Locate the cell with the specified text and output its (x, y) center coordinate. 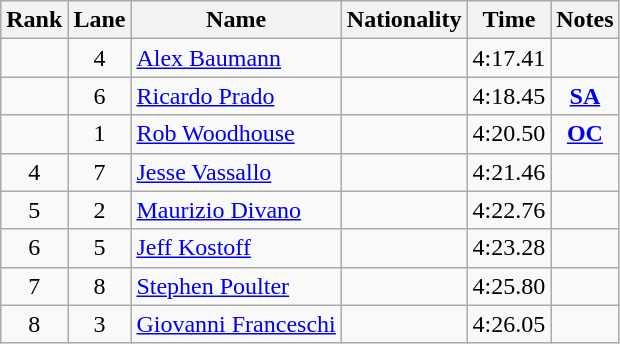
Lane (100, 20)
Jeff Kostoff (236, 248)
4:22.76 (509, 210)
Giovanni Franceschi (236, 324)
Alex Baumann (236, 58)
OC (585, 134)
4:23.28 (509, 248)
Maurizio Divano (236, 210)
Ricardo Prado (236, 96)
4:20.50 (509, 134)
4:21.46 (509, 172)
Stephen Poulter (236, 286)
4:25.80 (509, 286)
Rank (34, 20)
4:17.41 (509, 58)
Time (509, 20)
Rob Woodhouse (236, 134)
4:26.05 (509, 324)
SA (585, 96)
Nationality (404, 20)
3 (100, 324)
2 (100, 210)
Jesse Vassallo (236, 172)
1 (100, 134)
Notes (585, 20)
4:18.45 (509, 96)
Name (236, 20)
